Locate the cell with the specified text and output its [x, y] center coordinate. 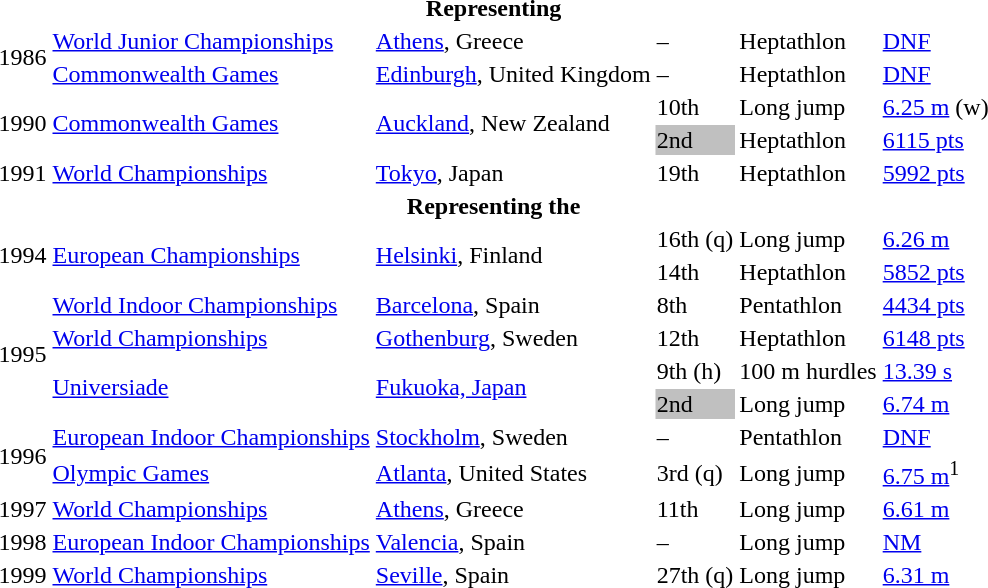
9th (h) [695, 371]
European Championships [211, 256]
100 m hurdles [808, 371]
Valencia, Spain [513, 542]
Atlanta, United States [513, 473]
19th [695, 173]
Fukuoka, Japan [513, 388]
Edinburgh, United Kingdom [513, 74]
12th [695, 338]
Auckland, New Zealand [513, 124]
3rd (q) [695, 473]
16th (q) [695, 239]
World Junior Championships [211, 41]
14th [695, 272]
Helsinki, Finland [513, 256]
Barcelona, Spain [513, 305]
Tokyo, Japan [513, 173]
8th [695, 305]
10th [695, 107]
World Indoor Championships [211, 305]
11th [695, 509]
Universiade [211, 388]
Olympic Games [211, 473]
Gothenburg, Sweden [513, 338]
Stockholm, Sweden [513, 437]
